Extract the (x, y) coordinate from the center of the cell holding the provided text.  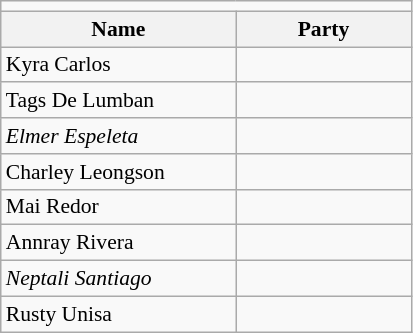
Neptali Santiago (118, 279)
Annray Rivera (118, 243)
Charley Leongson (118, 172)
Kyra Carlos (118, 65)
Name (118, 29)
Rusty Unisa (118, 314)
Tags De Lumban (118, 101)
Party (324, 29)
Elmer Espeleta (118, 136)
Mai Redor (118, 207)
